Capture the cell that displays the provided text and extract its (x, y) central coordinate. 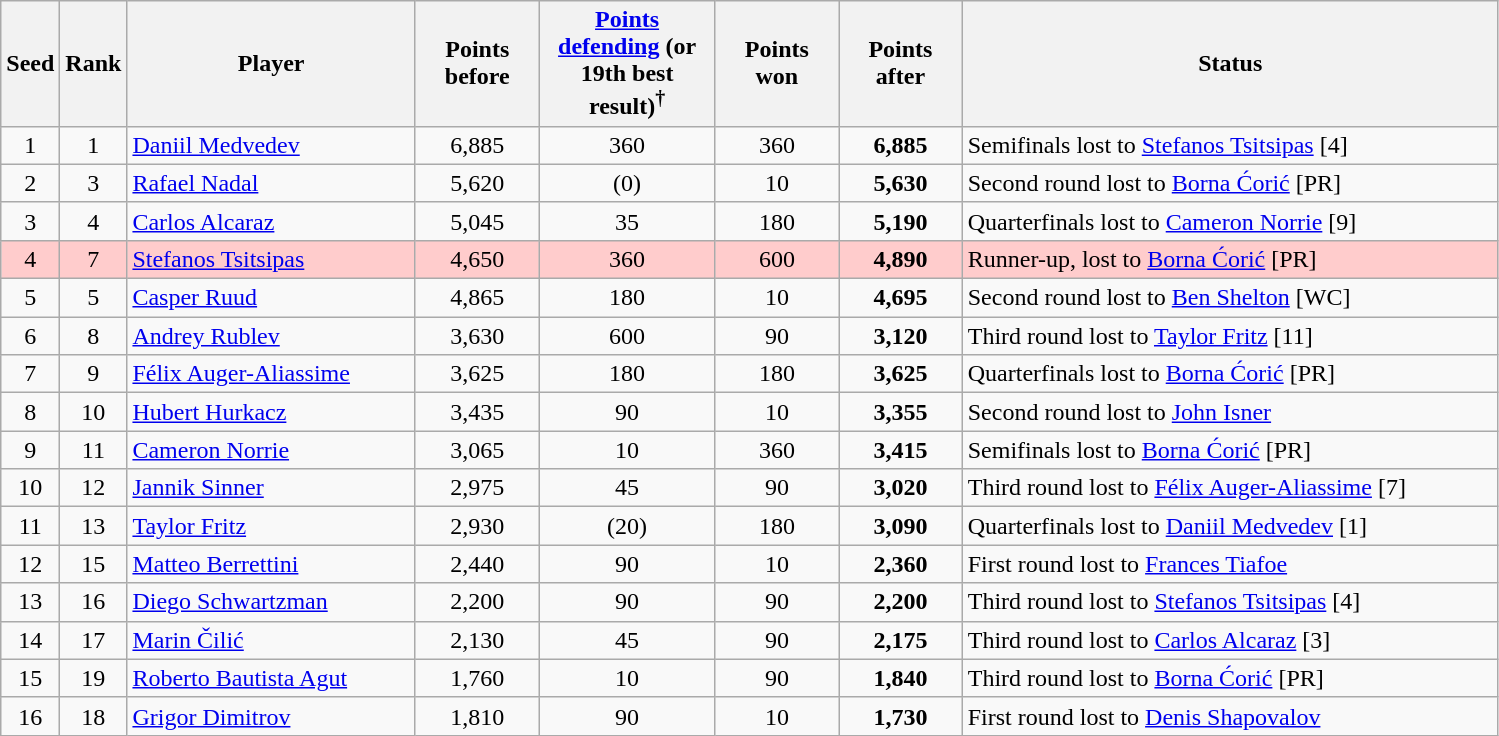
17 (94, 640)
Third round lost to Taylor Fritz [11] (1230, 336)
Quarterfinals lost to Cameron Norrie [9] (1230, 221)
14 (30, 640)
19 (94, 678)
3,415 (901, 450)
18 (94, 716)
Grigor Dimitrov (272, 716)
Player (272, 64)
Second round lost to John Isner (1230, 412)
Third round lost to Félix Auger-Aliassime [7] (1230, 488)
Roberto Bautista Agut (272, 678)
5,630 (901, 183)
4,890 (901, 259)
3,630 (477, 336)
4,695 (901, 298)
Runner-up, lost to Borna Ćorić [PR] (1230, 259)
Third round lost to Borna Ćorić [PR] (1230, 678)
First round lost to Denis Shapovalov (1230, 716)
Casper Ruud (272, 298)
Points before (477, 64)
Cameron Norrie (272, 450)
2,930 (477, 526)
Andrey Rublev (272, 336)
Taylor Fritz (272, 526)
1,760 (477, 678)
Third round lost to Stefanos Tsitsipas [4] (1230, 602)
2,360 (901, 564)
4,650 (477, 259)
3,065 (477, 450)
3,435 (477, 412)
Points won (777, 64)
2,440 (477, 564)
3,020 (901, 488)
Rank (94, 64)
Quarterfinals lost to Daniil Medvedev [1] (1230, 526)
Carlos Alcaraz (272, 221)
5,190 (901, 221)
Daniil Medvedev (272, 145)
Quarterfinals lost to Borna Ćorić [PR] (1230, 374)
Félix Auger-Aliassime (272, 374)
Matteo Berrettini (272, 564)
4,865 (477, 298)
5,620 (477, 183)
1,840 (901, 678)
Jannik Sinner (272, 488)
Semifinals lost to Borna Ćorić [PR] (1230, 450)
3,090 (901, 526)
2,175 (901, 640)
1,730 (901, 716)
5,045 (477, 221)
35 (627, 221)
Semifinals lost to Stefanos Tsitsipas [4] (1230, 145)
(0) (627, 183)
Status (1230, 64)
2 (30, 183)
Points after (901, 64)
Marin Čilić (272, 640)
Points defending (or 19th best result)† (627, 64)
Seed (30, 64)
Stefanos Tsitsipas (272, 259)
6 (30, 336)
Second round lost to Ben Shelton [WC] (1230, 298)
First round lost to Frances Tiafoe (1230, 564)
1,810 (477, 716)
2,975 (477, 488)
Diego Schwartzman (272, 602)
3,120 (901, 336)
(20) (627, 526)
Second round lost to Borna Ćorić [PR] (1230, 183)
3,355 (901, 412)
Rafael Nadal (272, 183)
2,130 (477, 640)
Hubert Hurkacz (272, 412)
Third round lost to Carlos Alcaraz [3] (1230, 640)
